Search for the cell housing the specified text and yield its [X, Y] center coordinate. 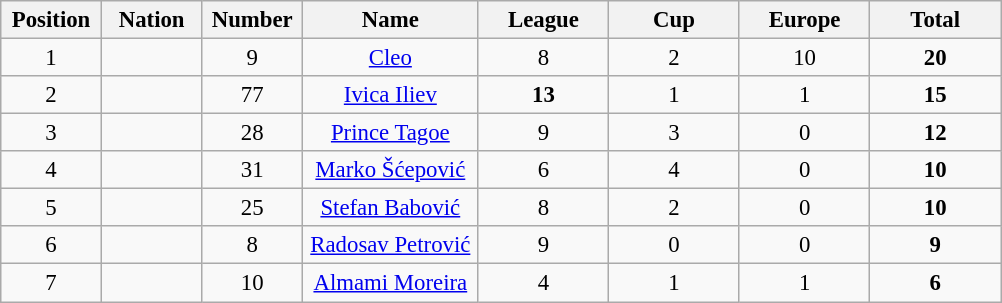
Name [391, 20]
77 [252, 95]
13 [544, 95]
7 [52, 283]
12 [936, 133]
Almami Moreira [391, 283]
Position [52, 20]
20 [936, 58]
League [544, 20]
15 [936, 95]
Radosav Petrović [391, 245]
Number [252, 20]
28 [252, 133]
Cleo [391, 58]
5 [52, 208]
Ivica Iliev [391, 95]
Stefan Babović [391, 208]
Cup [674, 20]
Prince Tagoe [391, 133]
Total [936, 20]
Europe [804, 20]
Marko Šćepović [391, 170]
25 [252, 208]
Nation [152, 20]
31 [252, 170]
